Locate the cell with the specified text and output its (x, y) center coordinate. 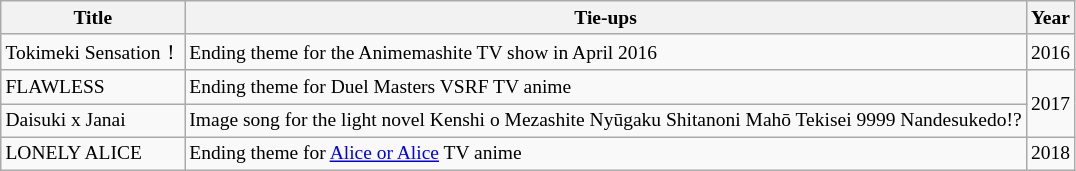
Ending theme for Alice or Alice TV anime (606, 154)
Tie-ups (606, 18)
Daisuki x Janai (93, 120)
LONELY ALICE (93, 154)
Ending theme for the Animemashite TV show in April 2016 (606, 52)
2018 (1050, 154)
2017 (1050, 104)
Title (93, 18)
FLAWLESS (93, 86)
2016 (1050, 52)
Image song for the light novel Kenshi o Mezashite Nyūgaku Shitanoni Mahō Tekisei 9999 Nandesukedo!? (606, 120)
Ending theme for Duel Masters VSRF TV anime (606, 86)
Tokimeki Sensation！ (93, 52)
Year (1050, 18)
